Return the [X, Y] coordinate for the center point of the cell that contains the specified text.  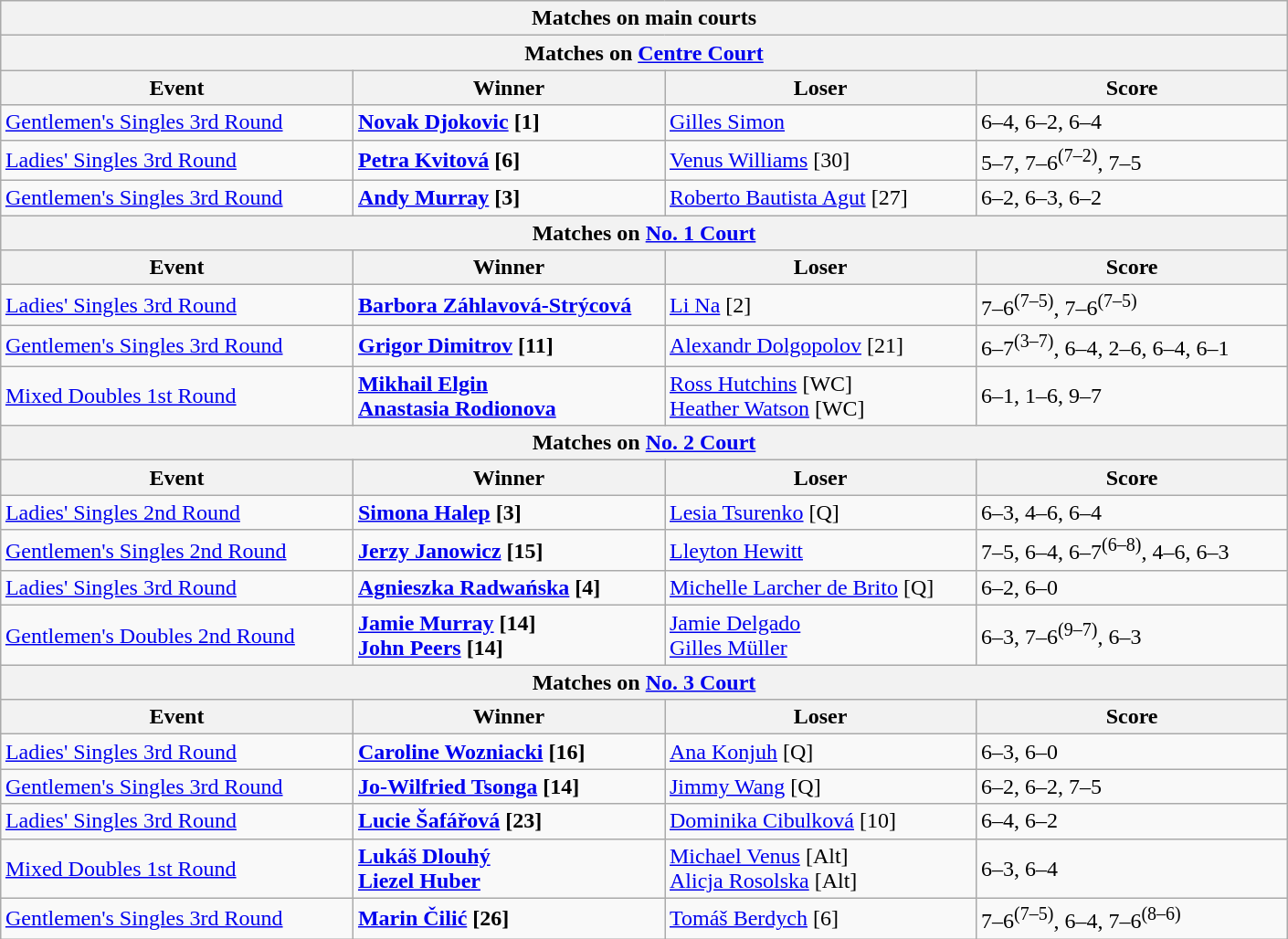
6–1, 1–6, 9–7 [1133, 396]
Marin Čilić [26] [508, 919]
Ross Hutchins [WC] Heather Watson [WC] [820, 396]
Novak Djokovic [1] [508, 122]
Mikhail Elgin Anastasia Rodionova [508, 396]
Michelle Larcher de Brito [Q] [820, 588]
6–3, 7–6(9–7), 6–3 [1133, 636]
Jimmy Wang [Q] [820, 786]
6–4, 6–2 [1133, 821]
Venus Williams [30] [820, 161]
6–7(3–7), 6–4, 2–6, 6–4, 6–1 [1133, 345]
5–7, 7–6(7–2), 7–5 [1133, 161]
Matches on No. 3 Court [643, 682]
Jamie Murray [14] John Peers [14] [508, 636]
Jo-Wilfried Tsonga [14] [508, 786]
Petra Kvitová [6] [508, 161]
Simona Halep [3] [508, 512]
Gentlemen's Doubles 2nd Round [176, 636]
Matches on Centre Court [643, 53]
Matches on main courts [643, 18]
Lesia Tsurenko [Q] [820, 512]
Matches on No. 2 Court [643, 443]
Caroline Wozniacki [16] [508, 752]
Roberto Bautista Agut [27] [820, 198]
Gentlemen's Singles 2nd Round [176, 550]
Ladies' Singles 2nd Round [176, 512]
7–5, 6–4, 6–7(6–8), 4–6, 6–3 [1133, 550]
Grigor Dimitrov [11] [508, 345]
Lukáš Dlouhý Liezel Huber [508, 868]
6–3, 4–6, 6–4 [1133, 512]
Dominika Cibulková [10] [820, 821]
6–4, 6–2, 6–4 [1133, 122]
Gilles Simon [820, 122]
6–2, 6–3, 6–2 [1133, 198]
6–3, 6–4 [1133, 868]
6–3, 6–0 [1133, 752]
Matches on No. 1 Court [643, 233]
7–6(7–5), 7–6(7–5) [1133, 305]
Ana Konjuh [Q] [820, 752]
Li Na [2] [820, 305]
Jamie Delgado Gilles Müller [820, 636]
Barbora Záhlavová-Strýcová [508, 305]
Michael Venus [Alt] Alicja Rosolska [Alt] [820, 868]
Lucie Šafářová [23] [508, 821]
6–2, 6–0 [1133, 588]
Agnieszka Radwańska [4] [508, 588]
Tomáš Berdych [6] [820, 919]
Andy Murray [3] [508, 198]
Jerzy Janowicz [15] [508, 550]
Alexandr Dolgopolov [21] [820, 345]
7–6(7–5), 6–4, 7–6(8–6) [1133, 919]
Lleyton Hewitt [820, 550]
6–2, 6–2, 7–5 [1133, 786]
